Return the (X, Y) coordinate for the center point of the cell that contains the specified text.  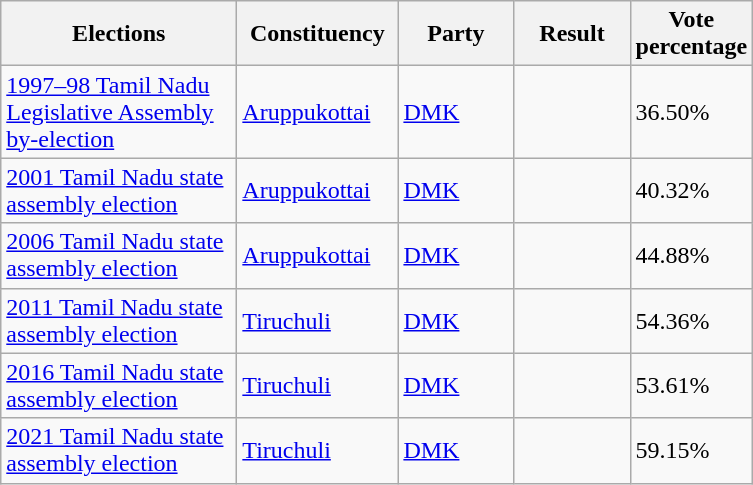
2016 Tamil Nadu state assembly election (119, 386)
2006 Tamil Nadu state assembly election (119, 256)
Vote percentage (692, 34)
2021 Tamil Nadu state assembly election (119, 450)
Constituency (318, 34)
59.15% (692, 450)
36.50% (692, 112)
40.32% (692, 190)
54.36% (692, 320)
44.88% (692, 256)
2001 Tamil Nadu state assembly election (119, 190)
Party (456, 34)
53.61% (692, 386)
2011 Tamil Nadu state assembly election (119, 320)
Elections (119, 34)
Result (572, 34)
1997–98 Tamil Nadu Legislative Assembly by-election (119, 112)
